Identify which cell holds the provided text, then report its [x, y] central coordinate. 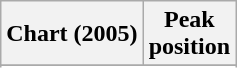
Peak position [189, 34]
Chart (2005) [72, 34]
